Capture the cell that displays the provided text and extract its [x, y] central coordinate. 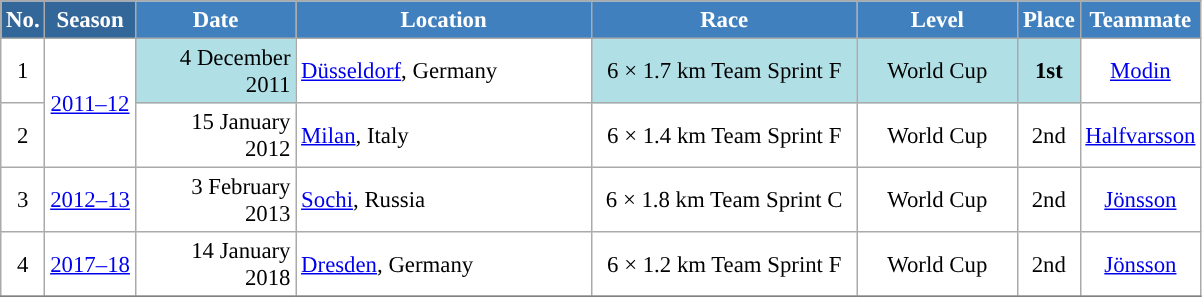
2 [23, 136]
No. [23, 20]
Date [216, 20]
2011–12 [90, 104]
Place [1049, 20]
Race [724, 20]
Modin [1140, 72]
6 × 1.2 km Team Sprint F [724, 264]
Sochi, Russia [444, 200]
6 × 1.7 km Team Sprint F [724, 72]
1 [23, 72]
2012–13 [90, 200]
1st [1049, 72]
Level [938, 20]
Milan, Italy [444, 136]
4 December 2011 [216, 72]
Season [90, 20]
3 [23, 200]
14 January 2018 [216, 264]
Location [444, 20]
6 × 1.8 km Team Sprint C [724, 200]
2017–18 [90, 264]
15 January 2012 [216, 136]
Dresden, Germany [444, 264]
3 February 2013 [216, 200]
Teammate [1140, 20]
6 × 1.4 km Team Sprint F [724, 136]
Halfvarsson [1140, 136]
4 [23, 264]
Düsseldorf, Germany [444, 72]
